Provide the (X, Y) coordinate of the cell's center where the given text is located.  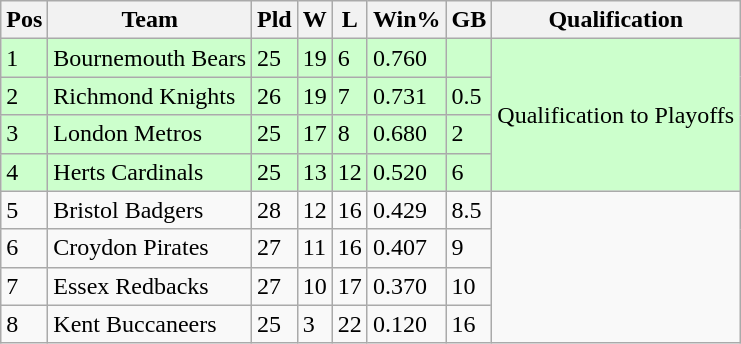
Croydon Pirates (150, 248)
Bournemouth Bears (150, 58)
Essex Redbacks (150, 286)
28 (275, 210)
26 (275, 96)
W (314, 20)
1 (24, 58)
London Metros (150, 134)
Pld (275, 20)
4 (24, 172)
0.731 (406, 96)
0.5 (469, 96)
GB (469, 20)
0.370 (406, 286)
9 (469, 248)
5 (24, 210)
L (350, 20)
Team (150, 20)
0.120 (406, 324)
22 (350, 324)
Pos (24, 20)
13 (314, 172)
Win% (406, 20)
Bristol Badgers (150, 210)
Herts Cardinals (150, 172)
0.407 (406, 248)
Qualification to Playoffs (616, 115)
Qualification (616, 20)
0.680 (406, 134)
Richmond Knights (150, 96)
11 (314, 248)
0.520 (406, 172)
8.5 (469, 210)
0.760 (406, 58)
0.429 (406, 210)
Kent Buccaneers (150, 324)
